From the cell containing the given text, extract its center point as [x, y] coordinate. 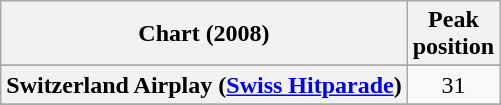
31 [453, 85]
Chart (2008) [204, 34]
Peakposition [453, 34]
Switzerland Airplay (Swiss Hitparade) [204, 85]
